Locate the cell with the specified text and output its [x, y] center coordinate. 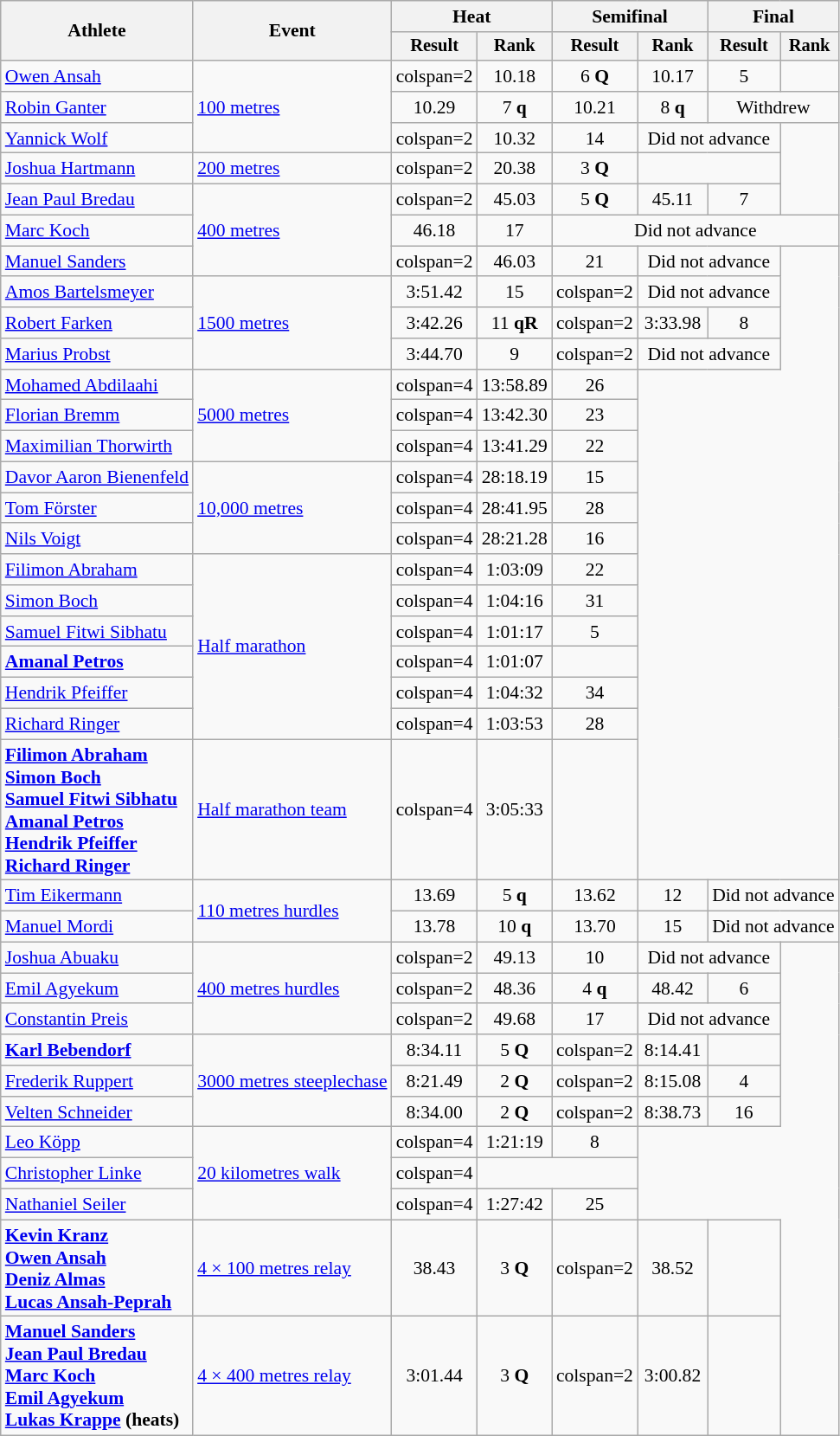
Simon Boch [97, 601]
Christopher Linke [97, 1174]
Manuel SandersJean Paul BredauMarc KochEmil AgyekumLukas Krappe (heats) [97, 1376]
1:04:32 [515, 693]
45.03 [515, 200]
10.29 [434, 107]
4 [744, 1081]
Maximilian Thorwirth [97, 447]
Final [773, 16]
Semifinal [630, 16]
26 [595, 385]
Amos Bartelsmeyer [97, 293]
49.68 [515, 1020]
Filimon AbrahamSimon BochSamuel Fitwi SibhatuAmanal PetrosHendrik PfeifferRichard Ringer [97, 810]
Amanal Petros [97, 662]
4 × 400 metres relay [292, 1376]
10 [595, 958]
110 metres hurdles [292, 911]
Karl Bebendorf [97, 1050]
Constantin Preis [97, 1020]
Nathaniel Seiler [97, 1205]
31 [595, 601]
10.21 [595, 107]
Frederik Ruppert [97, 1081]
Joshua Hartmann [97, 169]
100 metres [292, 107]
400 metres [292, 230]
200 metres [292, 169]
Event [292, 31]
Filimon Abraham [97, 570]
Joshua Abuaku [97, 958]
13.62 [595, 896]
21 [595, 261]
Marc Koch [97, 231]
Withdrew [773, 107]
3:00.82 [673, 1376]
Florian Bremm [97, 415]
8:15.08 [673, 1081]
11 qR [515, 323]
3000 metres steeplechase [292, 1080]
45.11 [673, 200]
Yannick Wolf [97, 138]
48.42 [673, 988]
Hendrik Pfeiffer [97, 693]
Jean Paul Bredau [97, 200]
1:01:17 [515, 632]
10.32 [515, 138]
23 [595, 415]
48.36 [515, 988]
25 [595, 1205]
28:18.19 [515, 478]
7 [744, 200]
13:58.89 [515, 385]
Mohamed Abdilaahi [97, 385]
Davor Aaron Bienenfeld [97, 478]
Manuel Sanders [97, 261]
Half marathon team [292, 810]
1500 metres [292, 324]
9 [515, 354]
1:27:42 [515, 1205]
38.43 [434, 1268]
13:41.29 [515, 447]
Marius Probst [97, 354]
7 q [515, 107]
Velten Schneider [97, 1112]
49.13 [515, 958]
8:34.00 [434, 1112]
1:04:16 [515, 601]
3:44.70 [434, 354]
8:21.49 [434, 1081]
Heat [472, 16]
Half marathon [292, 647]
8 q [673, 107]
46.18 [434, 231]
Emil Agyekum [97, 988]
Samuel Fitwi Sibhatu [97, 632]
28:21.28 [515, 539]
Tom Förster [97, 508]
3:33.98 [673, 323]
8:14.41 [673, 1050]
13.78 [434, 927]
5 q [515, 896]
8:38.73 [673, 1112]
Owen Ansah [97, 76]
3:01.44 [434, 1376]
28:41.95 [515, 508]
400 metres hurdles [292, 988]
10.18 [515, 76]
13.69 [434, 896]
1:03:09 [515, 570]
3:51.42 [434, 293]
1:21:19 [515, 1143]
Tim Eikermann [97, 896]
13.70 [595, 927]
5000 metres [292, 415]
10,000 metres [292, 509]
38.52 [673, 1268]
1:01:07 [515, 662]
13:42.30 [515, 415]
Richard Ringer [97, 724]
46.03 [515, 261]
20 kilometres walk [292, 1174]
Kevin KranzOwen AnsahDeniz AlmasLucas Ansah-Peprah [97, 1268]
Leo Köpp [97, 1143]
34 [595, 693]
1:03:53 [515, 724]
Nils Voigt [97, 539]
4 q [595, 988]
8:34.11 [434, 1050]
Athlete [97, 31]
Manuel Mordi [97, 927]
3:42.26 [434, 323]
6 [744, 988]
4 × 100 metres relay [292, 1268]
12 [673, 896]
6 Q [595, 76]
14 [595, 138]
20.38 [515, 169]
3:05:33 [515, 810]
10.17 [673, 76]
Robin Ganter [97, 107]
10 q [515, 927]
Robert Farken [97, 323]
